For the text-containing cell, return its midpoint in (x, y) coordinate format. 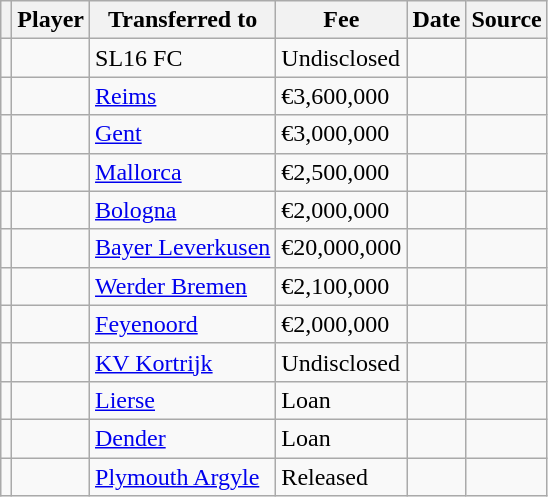
Player (51, 20)
Transferred to (183, 20)
Feyenoord (183, 324)
€3,000,000 (342, 134)
SL16 FC (183, 58)
KV Kortrijk (183, 362)
Bayer Leverkusen (183, 248)
Mallorca (183, 172)
Date (436, 20)
Bologna (183, 210)
Plymouth Argyle (183, 477)
Source (506, 20)
Dender (183, 438)
€2,100,000 (342, 286)
€3,600,000 (342, 96)
€20,000,000 (342, 248)
Lierse (183, 400)
Released (342, 477)
Reims (183, 96)
Gent (183, 134)
€2,500,000 (342, 172)
Fee (342, 20)
Werder Bremen (183, 286)
